Return the (x, y) coordinate for the center point of the cell that contains the specified text.  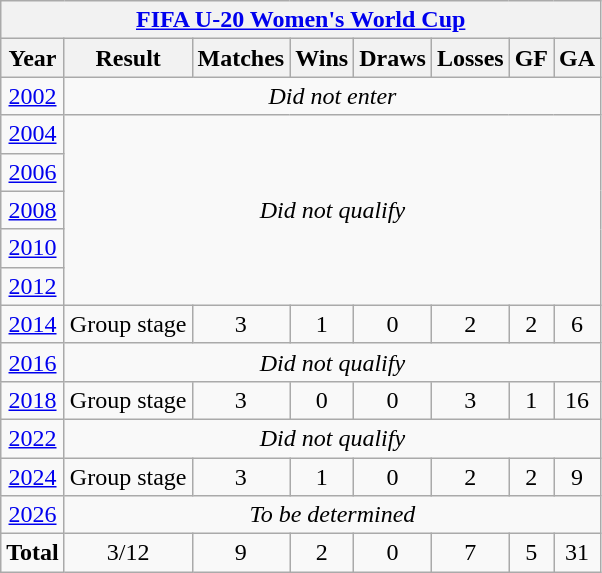
16 (578, 400)
Total (33, 553)
2022 (33, 438)
FIFA U-20 Women's World Cup (301, 20)
2008 (33, 210)
5 (531, 553)
2002 (33, 96)
Matches (241, 58)
6 (578, 324)
2004 (33, 134)
Result (128, 58)
2014 (33, 324)
Losses (470, 58)
7 (470, 553)
2016 (33, 362)
3/12 (128, 553)
To be determined (332, 515)
GA (578, 58)
GF (531, 58)
2010 (33, 248)
2026 (33, 515)
2012 (33, 286)
2006 (33, 172)
2018 (33, 400)
2024 (33, 477)
Wins (322, 58)
Draws (393, 58)
31 (578, 553)
Year (33, 58)
Did not enter (332, 96)
